Determine the [x, y] coordinate at the center of the cell enclosing the given text.  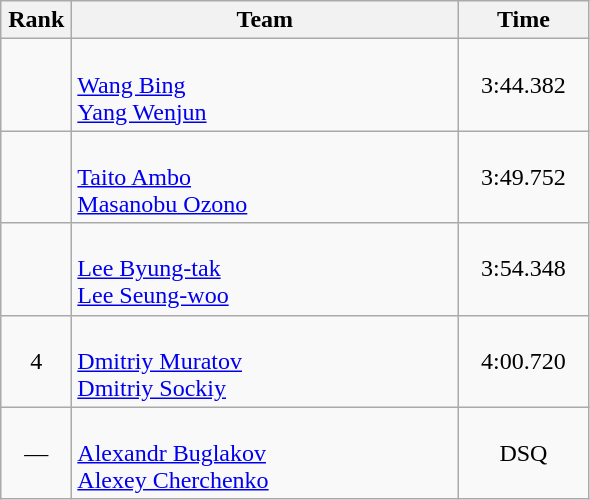
3:49.752 [524, 177]
3:54.348 [524, 269]
Alexandr BuglakovAlexey Cherchenko [265, 453]
Wang BingYang Wenjun [265, 85]
Team [265, 20]
3:44.382 [524, 85]
— [36, 453]
DSQ [524, 453]
Rank [36, 20]
4 [36, 361]
Lee Byung-takLee Seung-woo [265, 269]
4:00.720 [524, 361]
Time [524, 20]
Dmitriy MuratovDmitriy Sockiy [265, 361]
Taito AmboMasanobu Ozono [265, 177]
